Return the [x, y] coordinate for the center point of the cell that contains the specified text.  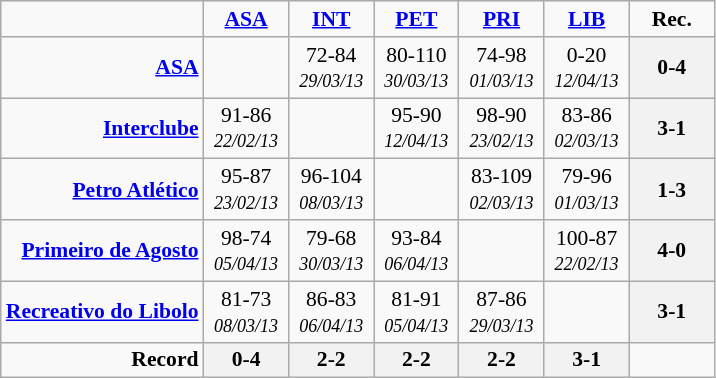
79-6830/03/13 [332, 250]
80-11030/03/13 [416, 68]
96-10408/03/13 [332, 190]
79-9601/03/13 [586, 190]
Record [102, 360]
98-9023/02/13 [502, 128]
Primeiro de Agosto [102, 250]
93-8406/04/13 [416, 250]
86-8306/04/13 [332, 312]
1-3 [672, 190]
87-8629/03/13 [502, 312]
91-8622/02/13 [246, 128]
81-7308/03/13 [246, 312]
Rec. [672, 19]
Petro Atlético [102, 190]
0-2012/04/13 [586, 68]
Interclube [102, 128]
98-7405/04/13 [246, 250]
100-8722/02/13 [586, 250]
Recreativo do Libolo [102, 312]
4-0 [672, 250]
83-8602/03/13 [586, 128]
INT [332, 19]
72-8429/03/13 [332, 68]
74-9801/03/13 [502, 68]
95-8723/02/13 [246, 190]
95-9012/04/13 [416, 128]
PRI [502, 19]
81-9105/04/13 [416, 312]
LIB [586, 19]
PET [416, 19]
83-10902/03/13 [502, 190]
